Extract the (x, y) coordinate from the center of the cell holding the provided text.  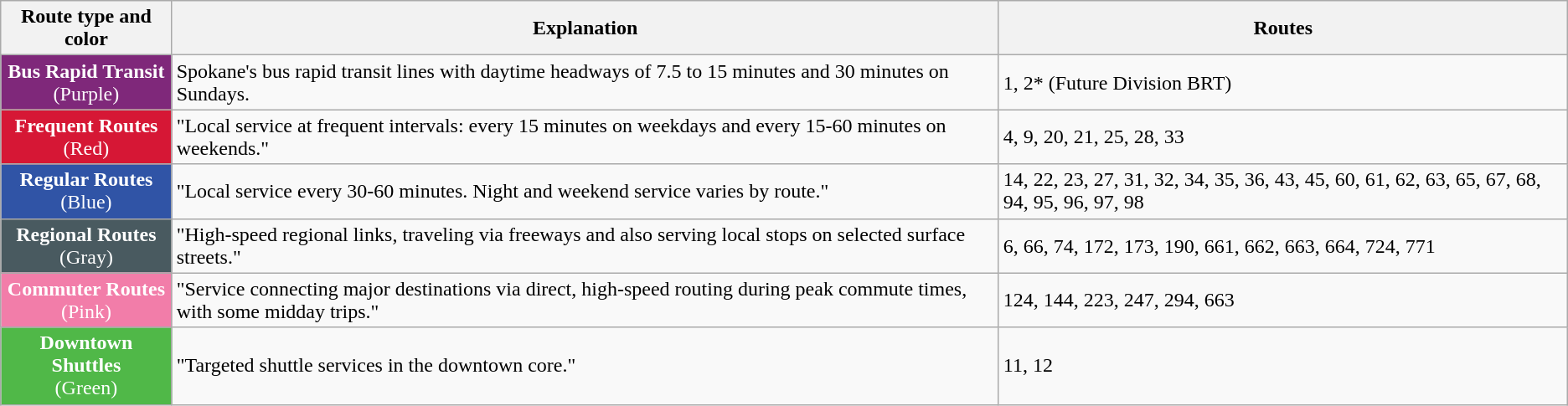
Regular Routes(Blue) (86, 191)
"High-speed regional links, traveling via freeways and also serving local stops on selected surface streets." (585, 246)
Spokane's bus rapid transit lines with daytime headways of 7.5 to 15 minutes and 30 minutes on Sundays. (585, 82)
Commuter Routes(Pink) (86, 300)
1, 2* (Future Division BRT) (1283, 82)
124, 144, 223, 247, 294, 663 (1283, 300)
"Local service at frequent intervals: every 15 minutes on weekdays and every 15-60 minutes on weekends." (585, 137)
Downtown Shuttles(Green) (86, 366)
Regional Routes(Gray) (86, 246)
"Service connecting major destinations via direct, high-speed routing during peak commute times, with some midday trips." (585, 300)
4, 9, 20, 21, 25, 28, 33 (1283, 137)
Route type and color (86, 28)
Bus Rapid Transit(Purple) (86, 82)
"Local service every 30-60 minutes. Night and weekend service varies by route." (585, 191)
Frequent Routes(Red) (86, 137)
Explanation (585, 28)
11, 12 (1283, 366)
6, 66, 74, 172, 173, 190, 661, 662, 663, 664, 724, 771 (1283, 246)
Routes (1283, 28)
14, 22, 23, 27, 31, 32, 34, 35, 36, 43, 45, 60, 61, 62, 63, 65, 67, 68, 94, 95, 96, 97, 98 (1283, 191)
"Targeted shuttle services in the downtown core." (585, 366)
